Capture the cell that displays the provided text and extract its [x, y] central coordinate. 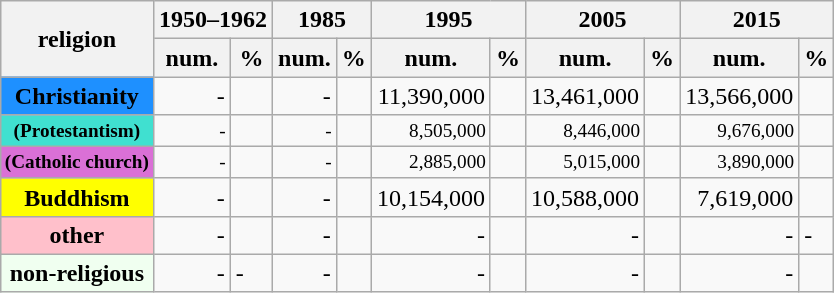
(Protestantism) [76, 131]
1995 [448, 20]
2015 [757, 20]
3,890,000 [740, 163]
1985 [322, 20]
13,566,000 [740, 96]
7,619,000 [740, 197]
11,390,000 [430, 96]
(Catholic church) [76, 163]
Christianity [76, 96]
10,588,000 [586, 197]
non-religious [76, 273]
Buddhism [76, 197]
10,154,000 [430, 197]
2,885,000 [430, 163]
8,505,000 [430, 131]
2005 [603, 20]
8,446,000 [586, 131]
13,461,000 [586, 96]
9,676,000 [740, 131]
other [76, 235]
5,015,000 [586, 163]
1950–1962 [214, 20]
religion [76, 39]
